Determine the [x, y] coordinate at the center of the cell enclosing the given text.  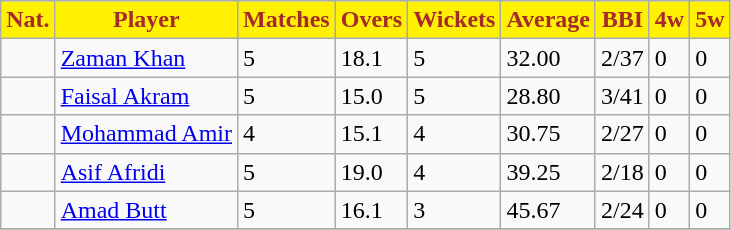
3 [454, 210]
Asif Afridi [146, 172]
Zaman Khan [146, 58]
Faisal Akram [146, 96]
Player [146, 20]
32.00 [548, 58]
45.67 [548, 210]
18.1 [371, 58]
Average [548, 20]
Wickets [454, 20]
15.1 [371, 134]
30.75 [548, 134]
16.1 [371, 210]
2/24 [622, 210]
Overs [371, 20]
5w [710, 20]
2/37 [622, 58]
Mohammad Amir [146, 134]
19.0 [371, 172]
Nat. [28, 20]
39.25 [548, 172]
15.0 [371, 96]
Matches [287, 20]
BBI [622, 20]
4w [669, 20]
Amad Butt [146, 210]
3/41 [622, 96]
2/27 [622, 134]
2/18 [622, 172]
28.80 [548, 96]
